Locate the cell with the specified text and output its (X, Y) center coordinate. 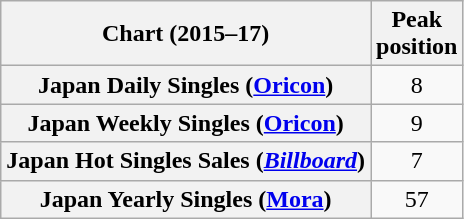
7 (417, 161)
8 (417, 85)
Chart (2015–17) (186, 34)
57 (417, 199)
9 (417, 123)
Japan Weekly Singles (Oricon) (186, 123)
Japan Hot Singles Sales (Billboard) (186, 161)
Peakposition (417, 34)
Japan Daily Singles (Oricon) (186, 85)
Japan Yearly Singles (Mora) (186, 199)
